Output the [X, Y] coordinate of the center of the cell containing the given text.  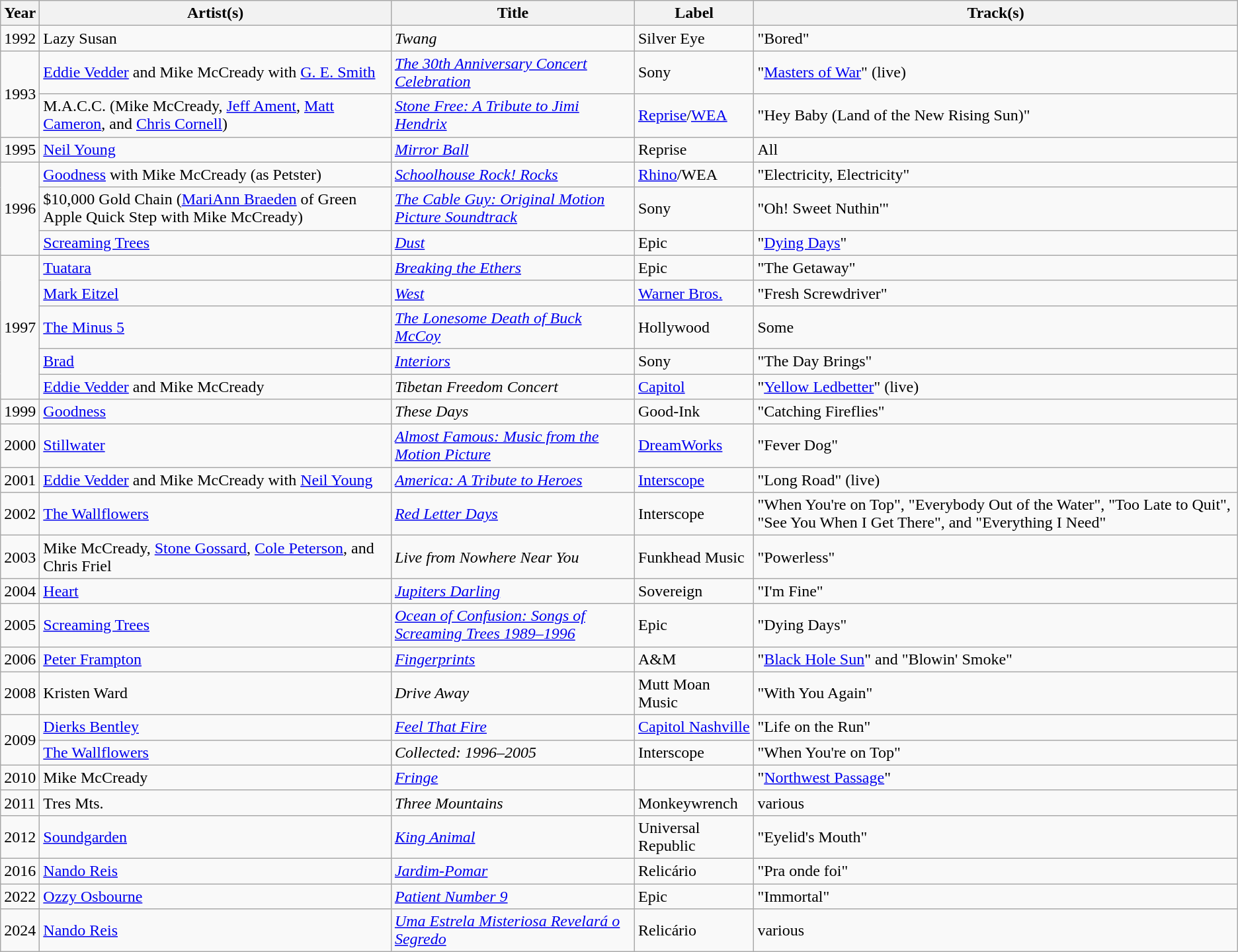
"Masters of War" (live) [996, 73]
Lazy Susan [216, 38]
2012 [20, 837]
"Electricity, Electricity" [996, 175]
Silver Eye [694, 38]
Dust [513, 243]
Some [996, 327]
The Minus 5 [216, 327]
West [513, 293]
Brad [216, 361]
Label [694, 13]
Drive Away [513, 693]
"With You Again" [996, 693]
1995 [20, 149]
"The Day Brings" [996, 361]
Mark Eitzel [216, 293]
"Bored" [996, 38]
Monkeywrench [694, 803]
Kristen Ward [216, 693]
2004 [20, 591]
"Long Road" (live) [996, 480]
2006 [20, 659]
"Pra onde foi" [996, 871]
Twang [513, 38]
All [996, 149]
Jardim-Pomar [513, 871]
Reprise/WEA [694, 115]
Heart [216, 591]
Capitol [694, 387]
Tres Mts. [216, 803]
Interiors [513, 361]
Uma Estrela Misteriosa Revelará o Segredo [513, 931]
"Immortal" [996, 896]
The Lonesome Death of Buck McCoy [513, 327]
Year [20, 13]
1992 [20, 38]
"Catching Fireflies" [996, 412]
Mike McCready, Stone Gossard, Cole Peterson, and Chris Friel [216, 557]
King Animal [513, 837]
DreamWorks [694, 446]
Eddie Vedder and Mike McCready [216, 387]
Tuatara [216, 268]
"Eyelid's Mouth" [996, 837]
2000 [20, 446]
America: A Tribute to Heroes [513, 480]
Feel That Fire [513, 727]
"I'm Fine" [996, 591]
Live from Nowhere Near You [513, 557]
2011 [20, 803]
Goodness with Mike McCready (as Petster) [216, 175]
Funkhead Music [694, 557]
Fringe [513, 777]
Soundgarden [216, 837]
Dierks Bentley [216, 727]
Red Letter Days [513, 514]
Peter Frampton [216, 659]
Eddie Vedder and Mike McCready with Neil Young [216, 480]
2002 [20, 514]
1999 [20, 412]
Ozzy Osbourne [216, 896]
2008 [20, 693]
Ocean of Confusion: Songs of Screaming Trees 1989–1996 [513, 625]
"Fever Dog" [996, 446]
Almost Famous: Music from the Motion Picture [513, 446]
Warner Bros. [694, 293]
"Black Hole Sun" and "Blowin' Smoke" [996, 659]
"Hey Baby (Land of the New Rising Sun)" [996, 115]
1997 [20, 327]
2022 [20, 896]
1996 [20, 209]
"Northwest Passage" [996, 777]
Tibetan Freedom Concert [513, 387]
Fingerprints [513, 659]
2005 [20, 625]
Schoolhouse Rock! Rocks [513, 175]
Capitol Nashville [694, 727]
"Fresh Screwdriver" [996, 293]
Breaking the Ethers [513, 268]
"The Getaway" [996, 268]
2003 [20, 557]
"Yellow Ledbetter" (live) [996, 387]
Neil Young [216, 149]
Universal Republic [694, 837]
Hollywood [694, 327]
"Life on the Run" [996, 727]
Jupiters Darling [513, 591]
$10,000 Gold Chain (MariAnn Braeden of Green Apple Quick Step with Mike McCready) [216, 209]
M.A.C.C. (Mike McCready, Jeff Ament, Matt Cameron, and Chris Cornell) [216, 115]
Good-Ink [694, 412]
These Days [513, 412]
Artist(s) [216, 13]
2009 [20, 740]
The Cable Guy: Original Motion Picture Soundtrack [513, 209]
Track(s) [996, 13]
Stillwater [216, 446]
Goodness [216, 412]
"Powerless" [996, 557]
"Oh! Sweet Nuthin'" [996, 209]
Rhino/WEA [694, 175]
Mutt Moan Music [694, 693]
2016 [20, 871]
Reprise [694, 149]
2010 [20, 777]
Three Mountains [513, 803]
A&M [694, 659]
Stone Free: A Tribute to Jimi Hendrix [513, 115]
Eddie Vedder and Mike McCready with G. E. Smith [216, 73]
2001 [20, 480]
Patient Number 9 [513, 896]
Mike McCready [216, 777]
Mirror Ball [513, 149]
"When You're on Top", "Everybody Out of the Water", "Too Late to Quit", "See You When I Get There", and "Everything I Need" [996, 514]
"When You're on Top" [996, 752]
1993 [20, 94]
Collected: 1996–2005 [513, 752]
2024 [20, 931]
The 30th Anniversary Concert Celebration [513, 73]
Title [513, 13]
Sovereign [694, 591]
